Locate the cell with the specified text and output its [x, y] center coordinate. 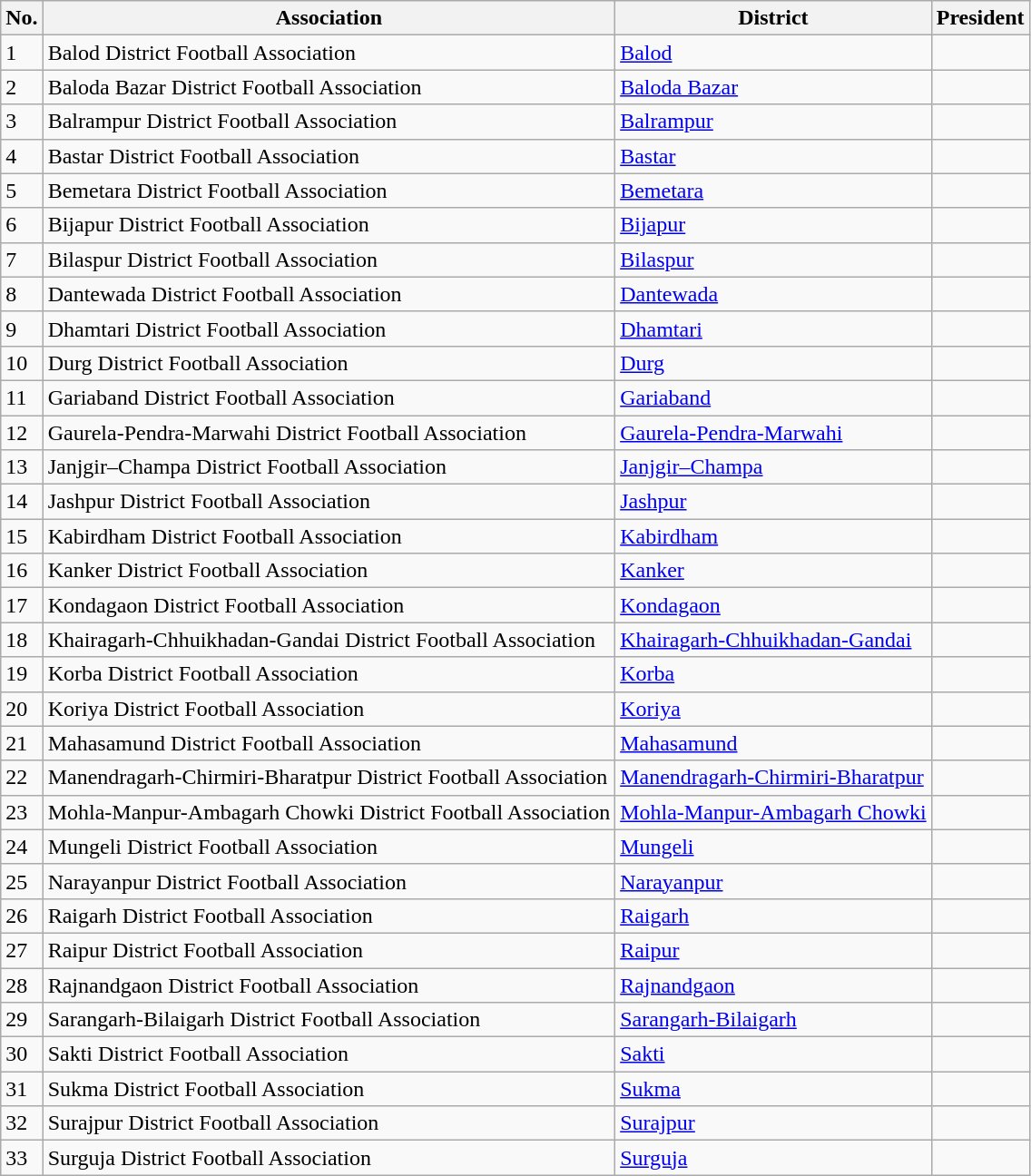
22 [22, 778]
Kondagaon [773, 605]
Mahasamund District Football Association [329, 743]
Sarangarh-Bilaigarh District Football Association [329, 1020]
12 [22, 433]
Balrampur District Football Association [329, 122]
No. [22, 18]
25 [22, 881]
Bemetara [773, 191]
2 [22, 87]
3 [22, 122]
Raipur District Football Association [329, 950]
Janjgir–Champa District Football Association [329, 467]
Mohla-Manpur-Ambagarh Chowki [773, 812]
Sakti District Football Association [329, 1054]
Raipur [773, 950]
21 [22, 743]
Sakti [773, 1054]
5 [22, 191]
Korba [773, 674]
Dantewada District Football Association [329, 294]
Balod [773, 53]
26 [22, 916]
Gaurela-Pendra-Marwahi District Football Association [329, 433]
24 [22, 847]
Rajnandgaon District Football Association [329, 985]
Kanker District Football Association [329, 571]
Baloda Bazar [773, 87]
Mungeli [773, 847]
Balrampur [773, 122]
8 [22, 294]
23 [22, 812]
Mohla-Manpur-Ambagarh Chowki District Football Association [329, 812]
Rajnandgaon [773, 985]
Dhamtari [773, 328]
13 [22, 467]
Bilaspur District Football Association [329, 260]
Bijapur District Football Association [329, 225]
31 [22, 1089]
Kondagaon District Football Association [329, 605]
Korba District Football Association [329, 674]
Mahasamund [773, 743]
30 [22, 1054]
Gaurela-Pendra-Marwahi [773, 433]
Jashpur District Football Association [329, 502]
7 [22, 260]
Kabirdham District Football Association [329, 536]
6 [22, 225]
10 [22, 363]
Dantewada [773, 294]
Gariaband [773, 397]
Kabirdham [773, 536]
Gariaband District Football Association [329, 397]
Narayanpur District Football Association [329, 881]
1 [22, 53]
Manendragarh-Chirmiri-Bharatpur [773, 778]
Raigarh [773, 916]
Kanker [773, 571]
Bastar [773, 156]
Khairagarh-Chhuikhadan-Gandai District Football Association [329, 640]
Bastar District Football Association [329, 156]
Durg [773, 363]
Bilaspur [773, 260]
Surguja District Football Association [329, 1158]
15 [22, 536]
Manendragarh-Chirmiri-Bharatpur District Football Association [329, 778]
Khairagarh-Chhuikhadan-Gandai [773, 640]
Jashpur [773, 502]
Sukma District Football Association [329, 1089]
20 [22, 709]
Sarangarh-Bilaigarh [773, 1020]
Dhamtari District Football Association [329, 328]
32 [22, 1123]
Sukma [773, 1089]
Surajpur [773, 1123]
District [773, 18]
4 [22, 156]
Raigarh District Football Association [329, 916]
Bemetara District Football Association [329, 191]
17 [22, 605]
Janjgir–Champa [773, 467]
Koriya [773, 709]
Narayanpur [773, 881]
28 [22, 985]
Bijapur [773, 225]
Balod District Football Association [329, 53]
Surajpur District Football Association [329, 1123]
Mungeli District Football Association [329, 847]
16 [22, 571]
President [980, 18]
33 [22, 1158]
9 [22, 328]
19 [22, 674]
14 [22, 502]
Koriya District Football Association [329, 709]
Surguja [773, 1158]
18 [22, 640]
Association [329, 18]
27 [22, 950]
29 [22, 1020]
11 [22, 397]
Durg District Football Association [329, 363]
Baloda Bazar District Football Association [329, 87]
